Capture the cell that displays the provided text and extract its (X, Y) central coordinate. 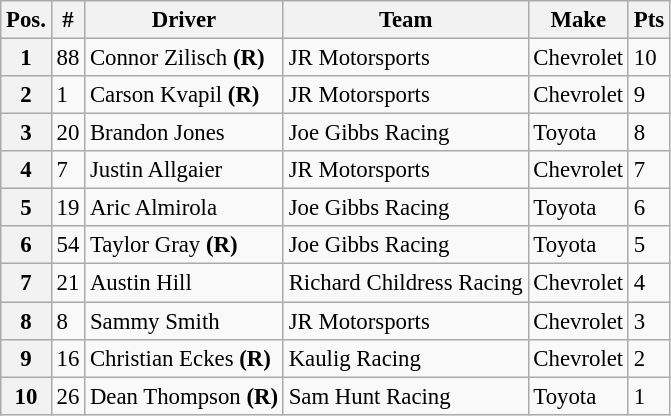
19 (68, 208)
Carson Kvapil (R) (184, 95)
Austin Hill (184, 283)
# (68, 20)
Justin Allgaier (184, 170)
Kaulig Racing (406, 358)
16 (68, 358)
88 (68, 58)
Pts (648, 20)
Driver (184, 20)
Sam Hunt Racing (406, 396)
20 (68, 133)
Pos. (26, 20)
Taylor Gray (R) (184, 245)
Brandon Jones (184, 133)
Connor Zilisch (R) (184, 58)
Dean Thompson (R) (184, 396)
54 (68, 245)
21 (68, 283)
Make (578, 20)
Aric Almirola (184, 208)
Sammy Smith (184, 321)
Richard Childress Racing (406, 283)
26 (68, 396)
Christian Eckes (R) (184, 358)
Team (406, 20)
